For the text-containing cell, return its midpoint in (x, y) coordinate format. 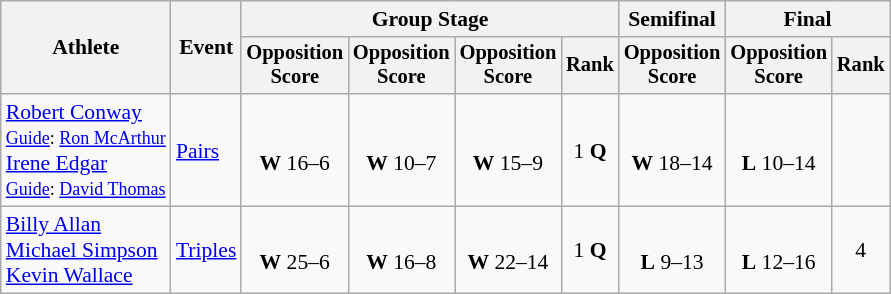
Group Stage (430, 19)
Final (807, 19)
W 15–9 (508, 150)
W 18–14 (672, 150)
W 25–6 (294, 250)
L 9–13 (672, 250)
W 16–6 (294, 150)
Athlete (86, 48)
L 12–16 (778, 250)
W 16–8 (402, 250)
Robert ConwayGuide: Ron McArthurIrene EdgarGuide: David Thomas (86, 150)
Billy AllanMichael SimpsonKevin Wallace (86, 250)
4 (861, 250)
L 10–14 (778, 150)
W 10–7 (402, 150)
Event (206, 48)
Semifinal (672, 19)
Triples (206, 250)
W 22–14 (508, 250)
Pairs (206, 150)
